From the cell containing the given text, extract its center point as (x, y) coordinate. 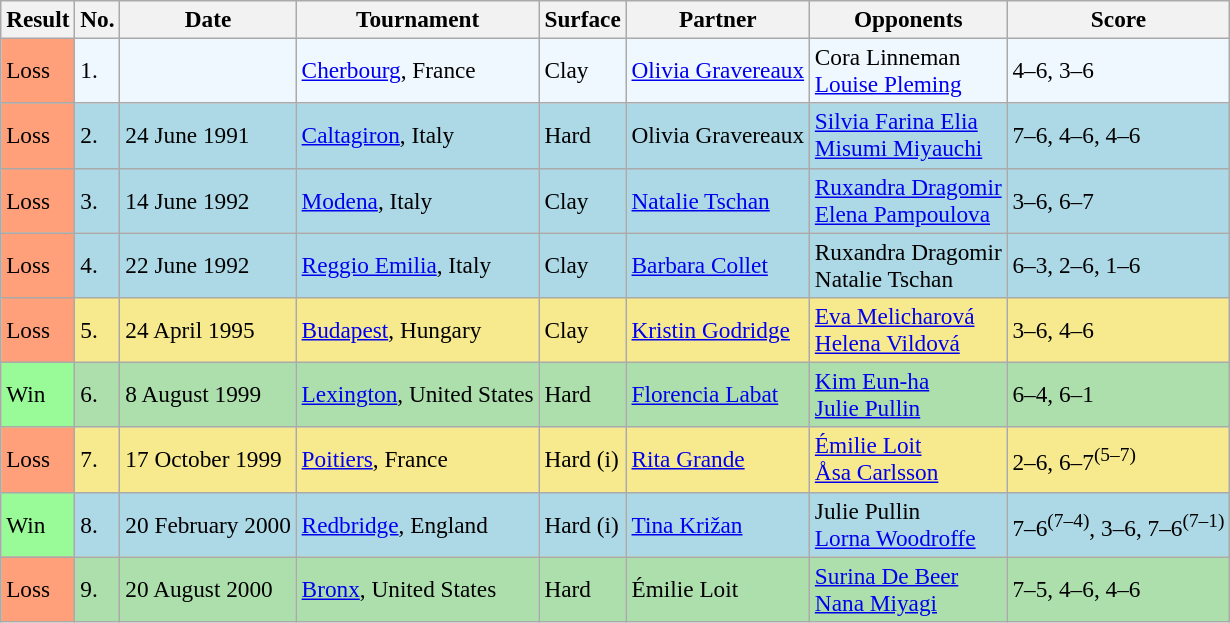
Score (1118, 19)
3–6, 4–6 (1118, 330)
Julie Pullin Lorna Woodroffe (908, 524)
8. (98, 524)
20 August 2000 (208, 588)
6. (98, 394)
Ruxandra Dragomir Elena Pampoulova (908, 200)
Ruxandra Dragomir Natalie Tschan (908, 264)
Florencia Labat (718, 394)
Surface (582, 19)
Lexington, United States (418, 394)
Bronx, United States (418, 588)
Eva Melicharová Helena Vildová (908, 330)
7–5, 4–6, 4–6 (1118, 588)
Émilie Loit (718, 588)
Émilie Loit Åsa Carlsson (908, 460)
24 June 1991 (208, 136)
Tina Križan (718, 524)
Silvia Farina Elia Misumi Miyauchi (908, 136)
6–3, 2–6, 1–6 (1118, 264)
Budapest, Hungary (418, 330)
14 June 1992 (208, 200)
Result (38, 19)
6–4, 6–1 (1118, 394)
Partner (718, 19)
8 August 1999 (208, 394)
Tournament (418, 19)
Modena, Italy (418, 200)
20 February 2000 (208, 524)
24 April 1995 (208, 330)
Reggio Emilia, Italy (418, 264)
Cora Linneman Louise Pleming (908, 70)
2. (98, 136)
4–6, 3–6 (1118, 70)
Surina De Beer Nana Miyagi (908, 588)
4. (98, 264)
Natalie Tschan (718, 200)
Poitiers, France (418, 460)
9. (98, 588)
17 October 1999 (208, 460)
Redbridge, England (418, 524)
3. (98, 200)
Kim Eun-ha Julie Pullin (908, 394)
Rita Grande (718, 460)
No. (98, 19)
Date (208, 19)
Opponents (908, 19)
Barbara Collet (718, 264)
7–6(7–4), 3–6, 7–6(7–1) (1118, 524)
1. (98, 70)
22 June 1992 (208, 264)
2–6, 6–7(5–7) (1118, 460)
Caltagiron, Italy (418, 136)
5. (98, 330)
7–6, 4–6, 4–6 (1118, 136)
3–6, 6–7 (1118, 200)
Kristin Godridge (718, 330)
Cherbourg, France (418, 70)
7. (98, 460)
